Find where the given text appears and provide that cell's center as [x, y] coordinate. 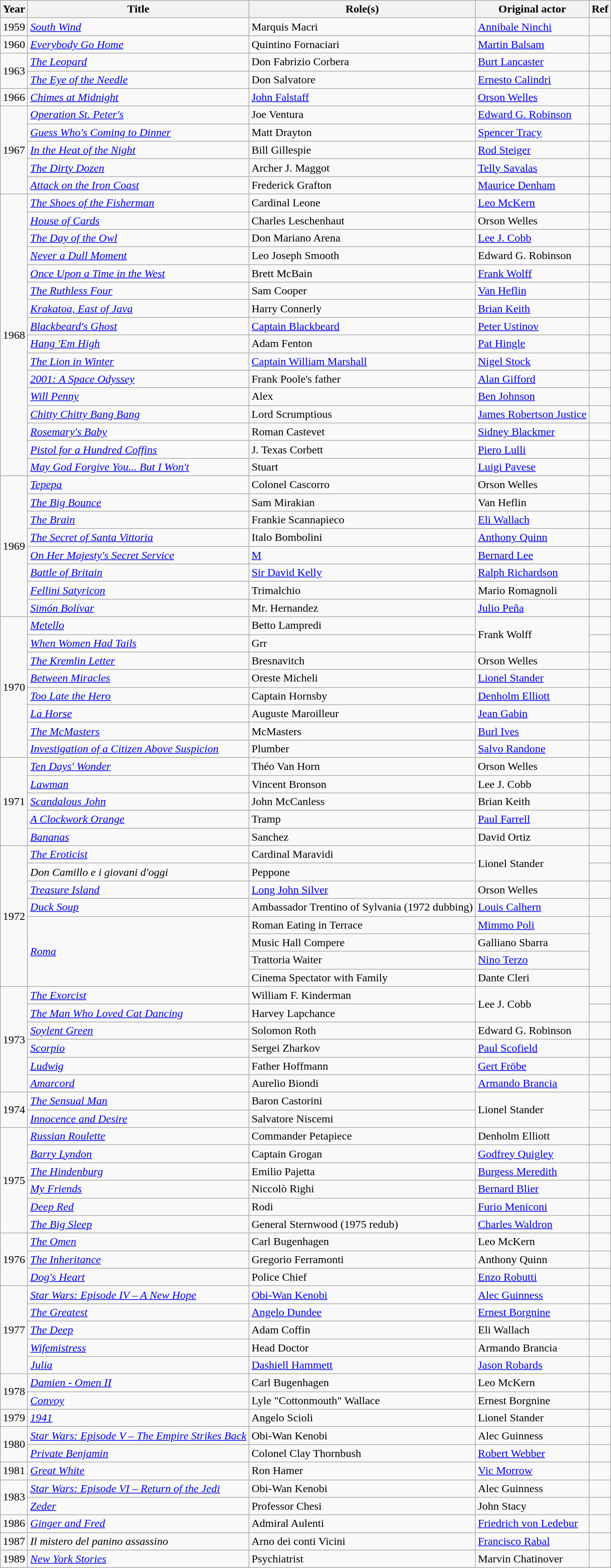
My Friends [138, 1189]
Lord Scrumptious [362, 414]
Burl Ives [532, 731]
1973 [14, 1039]
Charles Leschenhaut [362, 221]
1977 [14, 1330]
Furio Meniconi [532, 1207]
The McMasters [138, 731]
Frederick Grafton [362, 185]
House of Cards [138, 221]
Plumber [362, 749]
Investigation of a Citizen Above Suspicion [138, 749]
Galliano Sbarra [532, 942]
Captain Blackbeard [362, 326]
May God Forgive You... But I Won't [138, 467]
The Eroticist [138, 855]
Bresnavitch [362, 661]
McMasters [362, 731]
Father Hoffmann [362, 1066]
1967 [14, 150]
In the Heat of the Night [138, 150]
Captain Hornsby [362, 696]
1974 [14, 1110]
Pat Hingle [532, 344]
James Robertson Justice [532, 414]
Operation St. Peter's [138, 115]
The Big Bounce [138, 502]
Battle of Britain [138, 573]
1975 [14, 1180]
Never a Dull Moment [138, 256]
Trimalchio [362, 590]
Friedrich von Ledebur [532, 1524]
Tepepa [138, 484]
Frank Poole's father [362, 379]
Ralph Richardson [532, 573]
Godfrey Quigley [532, 1154]
John Stacy [532, 1506]
1987 [14, 1541]
Dog's Heart [138, 1277]
Ernesto Calindri [532, 80]
Burt Lancaster [532, 62]
2001: A Space Odyssey [138, 379]
A Clockwork Orange [138, 819]
Quintino Fornaciari [362, 44]
Harvey Lapchance [362, 1013]
Robert Webber [532, 1453]
South Wind [138, 27]
Psychiatrist [362, 1559]
Nino Terzo [532, 960]
William F. Kinderman [362, 995]
The Ruthless Four [138, 291]
Ginger and Fred [138, 1524]
Lyle "Cottonmouth" Wallace [362, 1401]
Cinema Spectator with Family [362, 978]
Russian Roulette [138, 1136]
Julia [138, 1365]
1978 [14, 1392]
Piero Lulli [532, 449]
Burgess Meredith [532, 1171]
Damien - Omen II [138, 1383]
Don Camillo e i giovani d'oggi [138, 872]
Martin Balsam [532, 44]
Rod Steiger [532, 150]
Théo Van Horn [362, 766]
Metello [138, 626]
Guess Who's Coming to Dinner [138, 132]
Cardinal Leone [362, 203]
John Falstaff [362, 97]
Solomon Roth [362, 1030]
1989 [14, 1559]
Ref [600, 9]
Luigi Pavese [532, 467]
Jean Gabin [532, 713]
1981 [14, 1471]
On Her Majesty's Secret Service [138, 555]
Krakatoa, East of Java [138, 309]
The Man Who Loved Cat Dancing [138, 1013]
Scandalous John [138, 802]
Ten Days' Wonder [138, 766]
Duck Soup [138, 907]
Matt Drayton [362, 132]
Maurice Denham [532, 185]
Title [138, 9]
Sergei Zharkov [362, 1048]
David Ortiz [532, 837]
J. Texas Corbett [362, 449]
Rosemary's Baby [138, 432]
New York Stories [138, 1559]
Grr [362, 643]
Sir David Kelly [362, 573]
Too Late the Hero [138, 696]
Salvo Randone [532, 749]
Ludwig [138, 1066]
1968 [14, 335]
1963 [14, 71]
Chimes at Midnight [138, 97]
1983 [14, 1497]
Tramp [362, 819]
Bill Gillespie [362, 150]
Admiral Aulenti [362, 1524]
Arno dei conti Vicini [362, 1541]
Between Miracles [138, 678]
Peppone [362, 872]
M [362, 555]
The Dirty Dozen [138, 167]
Year [14, 9]
Alan Gifford [532, 379]
Soylent Green [138, 1030]
1980 [14, 1444]
Aurelio Biondi [362, 1084]
1970 [14, 687]
Sam Mirakian [362, 502]
Commander Petapiece [362, 1136]
Roman Eating in Terrace [362, 925]
Sam Cooper [362, 291]
Colonel Cascorro [362, 484]
Gert Fröbe [532, 1066]
Spencer Tracy [532, 132]
Barry Lyndon [138, 1154]
1969 [14, 546]
Betto Lampredi [362, 626]
Stuart [362, 467]
Simón Bolívar [138, 608]
Mr. Hernandez [362, 608]
Bernard Blier [532, 1189]
Joe Ventura [362, 115]
The Inheritance [138, 1259]
Harry Connerly [362, 309]
Innocence and Desire [138, 1119]
1976 [14, 1259]
Baron Castorini [362, 1101]
Marquis Macri [362, 27]
1979 [14, 1418]
Il mistero del panino assassino [138, 1541]
Blackbeard's Ghost [138, 326]
Bernard Lee [532, 555]
General Sternwood (1975 redub) [362, 1224]
The Deep [138, 1330]
Attack on the Iron Coast [138, 185]
The Brain [138, 520]
1960 [14, 44]
Jason Robards [532, 1365]
Annibale Ninchi [532, 27]
Paul Farrell [532, 819]
Sidney Blackmer [532, 432]
1971 [14, 801]
When Women Had Tails [138, 643]
Everybody Go Home [138, 44]
1972 [14, 916]
Long John Silver [362, 890]
Scorpio [138, 1048]
The Exorcist [138, 995]
The Day of the Owl [138, 238]
Adam Fenton [362, 344]
Nigel Stock [532, 361]
Trattoria Waiter [362, 960]
Leo Joseph Smooth [362, 256]
Mimmo Poli [532, 925]
Vincent Bronson [362, 784]
1941 [138, 1418]
Police Chief [362, 1277]
John McCanless [362, 802]
Cardinal Maravidi [362, 855]
Italo Bombolini [362, 538]
Deep Red [138, 1207]
Professor Chesi [362, 1506]
1986 [14, 1524]
Original actor [532, 9]
Angelo Scioli [362, 1418]
Vic Morrow [532, 1471]
La Horse [138, 713]
Marvin Chatinover [532, 1559]
Frankie Scannapieco [362, 520]
Auguste Maroilleur [362, 713]
Rodi [362, 1207]
Dashiell Hammett [362, 1365]
Amarcord [138, 1084]
Peter Ustinov [532, 326]
1959 [14, 27]
The Sensual Man [138, 1101]
The Kremlin Letter [138, 661]
Star Wars: Episode VI – Return of the Jedi [138, 1488]
Roman Castevet [362, 432]
The Shoes of the Fisherman [138, 203]
Angelo Dundee [362, 1312]
Treasure Island [138, 890]
Charles Waldron [532, 1224]
Don Salvatore [362, 80]
Star Wars: Episode IV – A New Hope [138, 1295]
Salvatore Niscemi [362, 1119]
Archer J. Maggot [362, 167]
Ron Hamer [362, 1471]
Captain Grogan [362, 1154]
Zeder [138, 1506]
Sanchez [362, 837]
Telly Savalas [532, 167]
The Secret of Santa Vittoria [138, 538]
Alex [362, 397]
Louis Calhern [532, 907]
Fellini Satyricon [138, 590]
Roma [138, 951]
Julio Peña [532, 608]
The Omen [138, 1242]
Pistol for a Hundred Coffins [138, 449]
The Hindenburg [138, 1171]
Once Upon a Time in the West [138, 273]
1966 [14, 97]
Wifemistress [138, 1348]
Will Penny [138, 397]
Enzo Robutti [532, 1277]
Don Fabrizio Corbera [362, 62]
The Eye of the Needle [138, 80]
Captain William Marshall [362, 361]
Great White [138, 1471]
Francisco Rabal [532, 1541]
Role(s) [362, 9]
Paul Scofield [532, 1048]
Ben Johnson [532, 397]
Bananas [138, 837]
Head Doctor [362, 1348]
Mario Romagnoli [532, 590]
Star Wars: Episode V – The Empire Strikes Back [138, 1436]
Dante Cleri [532, 978]
The Lion in Winter [138, 361]
Ambassador Trentino of Sylvania (1972 dubbing) [362, 907]
Oreste Micheli [362, 678]
Lawman [138, 784]
Chitty Chitty Bang Bang [138, 414]
Gregorio Ferramonti [362, 1259]
Brett McBain [362, 273]
The Leopard [138, 62]
The Greatest [138, 1312]
Niccolò Righi [362, 1189]
The Big Sleep [138, 1224]
Emilio Pajetta [362, 1171]
Hang 'Em High [138, 344]
Music Hall Compere [362, 942]
Colonel Clay Thornbush [362, 1453]
Private Benjamin [138, 1453]
Adam Coffin [362, 1330]
Convoy [138, 1401]
Don Mariano Arena [362, 238]
